Detect which cell encompasses the target text, then output its (x, y) center coordinate. 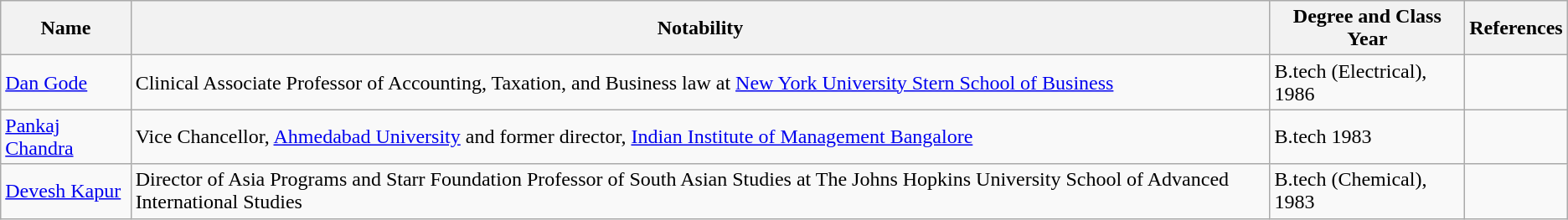
Clinical Associate Professor of Accounting, Taxation, and Business law at New York University Stern School of Business (700, 82)
References (1516, 28)
B.tech (Electrical), 1986 (1367, 82)
Degree and Class Year (1367, 28)
Name (65, 28)
Notability (700, 28)
Devesh Kapur (65, 191)
Vice Chancellor, Ahmedabad University and former director, Indian Institute of Management Bangalore (700, 137)
B.tech (Chemical), 1983 (1367, 191)
B.tech 1983 (1367, 137)
Dan Gode (65, 82)
Pankaj Chandra (65, 137)
